Output the [X, Y] coordinate of the center of the cell containing the given text.  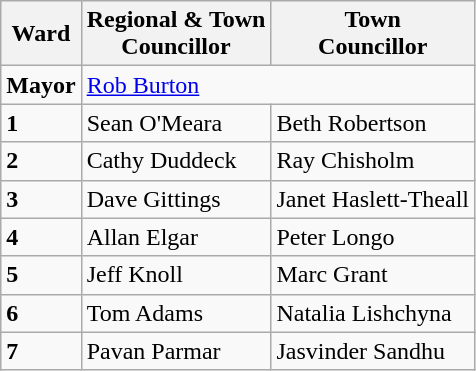
5 [41, 275]
Jeff Knoll [176, 275]
4 [41, 237]
Regional & TownCouncillor [176, 34]
Tom Adams [176, 313]
Mayor [41, 85]
Jasvinder Sandhu [373, 351]
1 [41, 123]
TownCouncillor [373, 34]
Ray Chisholm [373, 161]
Marc Grant [373, 275]
Natalia Lishchyna [373, 313]
3 [41, 199]
Rob Burton [278, 85]
Allan Elgar [176, 237]
Ward [41, 34]
Janet Haslett-Theall [373, 199]
Cathy Duddeck [176, 161]
2 [41, 161]
6 [41, 313]
Peter Longo [373, 237]
Pavan Parmar [176, 351]
Sean O'Meara [176, 123]
Beth Robertson [373, 123]
Dave Gittings [176, 199]
7 [41, 351]
